Determine the [X, Y] coordinate at the center of the cell enclosing the given text.  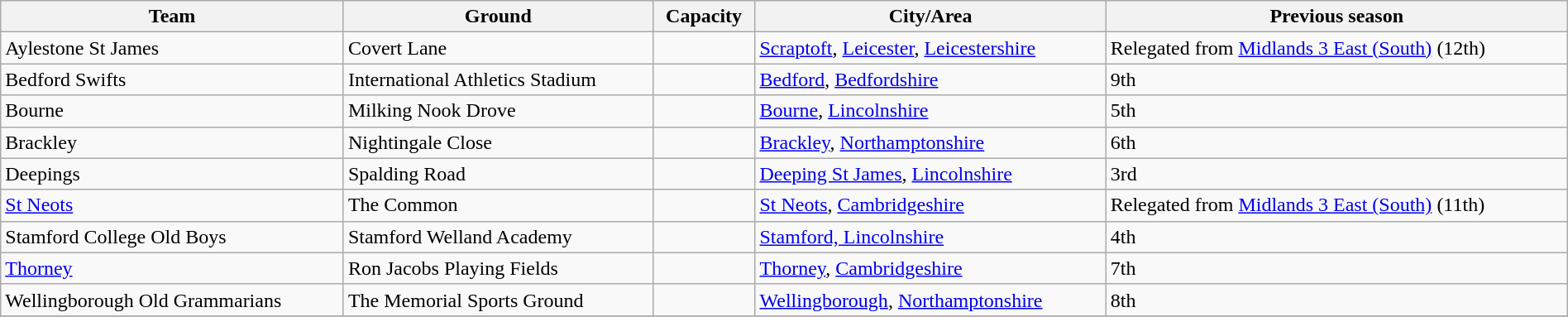
Stamford College Old Boys [172, 237]
8th [1336, 300]
Ground [498, 17]
7th [1336, 268]
Relegated from Midlands 3 East (South) (12th) [1336, 48]
Capacity [704, 17]
Bedford Swifts [172, 79]
5th [1336, 111]
Deepings [172, 174]
4th [1336, 237]
Bedford, Bedfordshire [930, 79]
Team [172, 17]
Nightingale Close [498, 142]
6th [1336, 142]
Spalding Road [498, 174]
Wellingborough Old Grammarians [172, 300]
Aylestone St James [172, 48]
Deeping St James, Lincolnshire [930, 174]
International Athletics Stadium [498, 79]
Previous season [1336, 17]
The Common [498, 205]
9th [1336, 79]
Wellingborough, Northamptonshire [930, 300]
Relegated from Midlands 3 East (South) (11th) [1336, 205]
Bourne, Lincolnshire [930, 111]
Scraptoft, Leicester, Leicestershire [930, 48]
3rd [1336, 174]
Bourne [172, 111]
Brackley, Northamptonshire [930, 142]
St Neots [172, 205]
City/Area [930, 17]
Thorney [172, 268]
Covert Lane [498, 48]
Brackley [172, 142]
The Memorial Sports Ground [498, 300]
St Neots, Cambridgeshire [930, 205]
Ron Jacobs Playing Fields [498, 268]
Thorney, Cambridgeshire [930, 268]
Stamford Welland Academy [498, 237]
Stamford, Lincolnshire [930, 237]
Milking Nook Drove [498, 111]
